Find where the given text appears and provide that cell's center as [X, Y] coordinate. 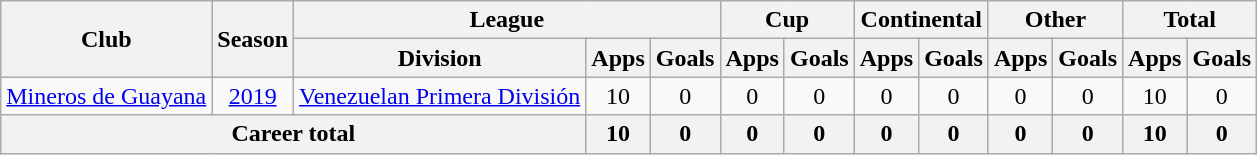
Total [1190, 20]
Mineros de Guayana [106, 96]
Continental [921, 20]
Club [106, 39]
2019 [253, 96]
Season [253, 39]
Cup [787, 20]
Division [440, 58]
Career total [294, 134]
Other [1055, 20]
Venezuelan Primera División [440, 96]
League [507, 20]
